Return the (x, y) coordinate for the center point of the cell that contains the specified text.  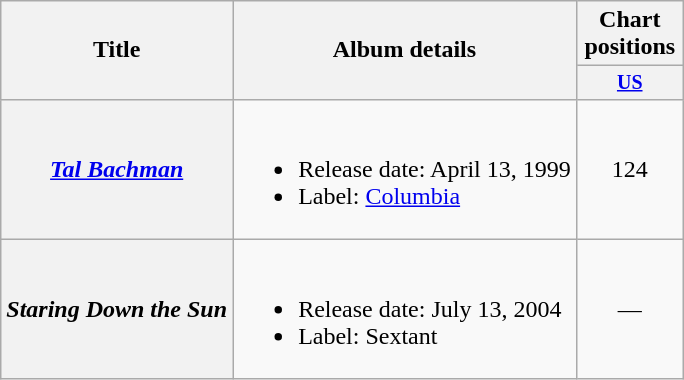
Album details (405, 50)
Release date: April 13, 1999Label: Columbia (405, 169)
US (630, 82)
Title (117, 50)
Chart positions (630, 34)
Tal Bachman (117, 169)
— (630, 309)
Staring Down the Sun (117, 309)
124 (630, 169)
Release date: July 13, 2004Label: Sextant (405, 309)
